Search for the cell housing the specified text and yield its [X, Y] center coordinate. 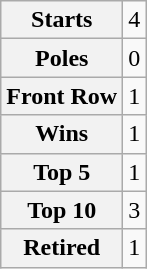
Top 5 [62, 172]
Wins [62, 134]
Retired [62, 248]
4 [134, 20]
0 [134, 58]
Poles [62, 58]
3 [134, 210]
Top 10 [62, 210]
Starts [62, 20]
Front Row [62, 96]
